Return [x, y] of the center of cell containing provided text 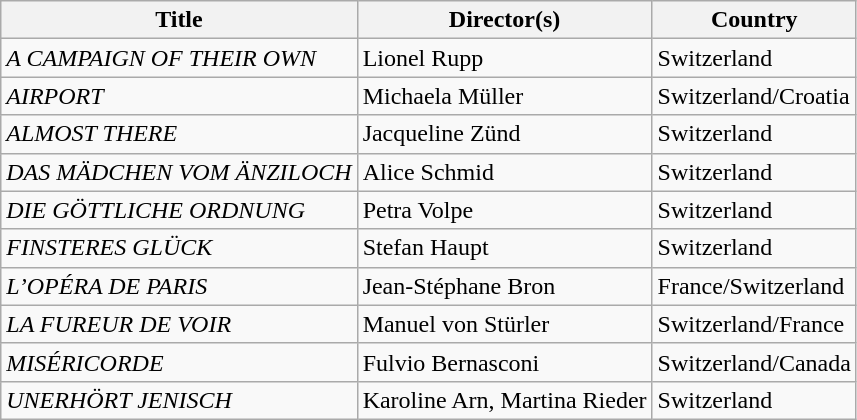
Alice Schmid [504, 172]
France/Switzerland [754, 286]
Fulvio Bernasconi [504, 362]
Petra Volpe [504, 210]
FINSTERES GLÜCK [179, 248]
Country [754, 20]
Michaela Müller [504, 96]
MISÉRICORDE [179, 362]
ALMOST THERE [179, 134]
Jacqueline Zünd [504, 134]
Director(s) [504, 20]
Lionel Rupp [504, 58]
DAS MÄDCHEN VOM ÄNZILOCH [179, 172]
Switzerland/Canada [754, 362]
L’OPÉRA DE PARIS [179, 286]
Switzerland/France [754, 324]
DIE GÖTTLICHE ORDNUNG [179, 210]
Manuel von Stürler [504, 324]
AIRPORT [179, 96]
UNERHÖRT JENISCH [179, 400]
Switzerland/Croatia [754, 96]
A CAMPAIGN OF THEIR OWN [179, 58]
Jean-Stéphane Bron [504, 286]
LA FUREUR DE VOIR [179, 324]
Karoline Arn, Martina Rieder [504, 400]
Stefan Haupt [504, 248]
Title [179, 20]
